Find where the given text appears and provide that cell's center as (X, Y) coordinate. 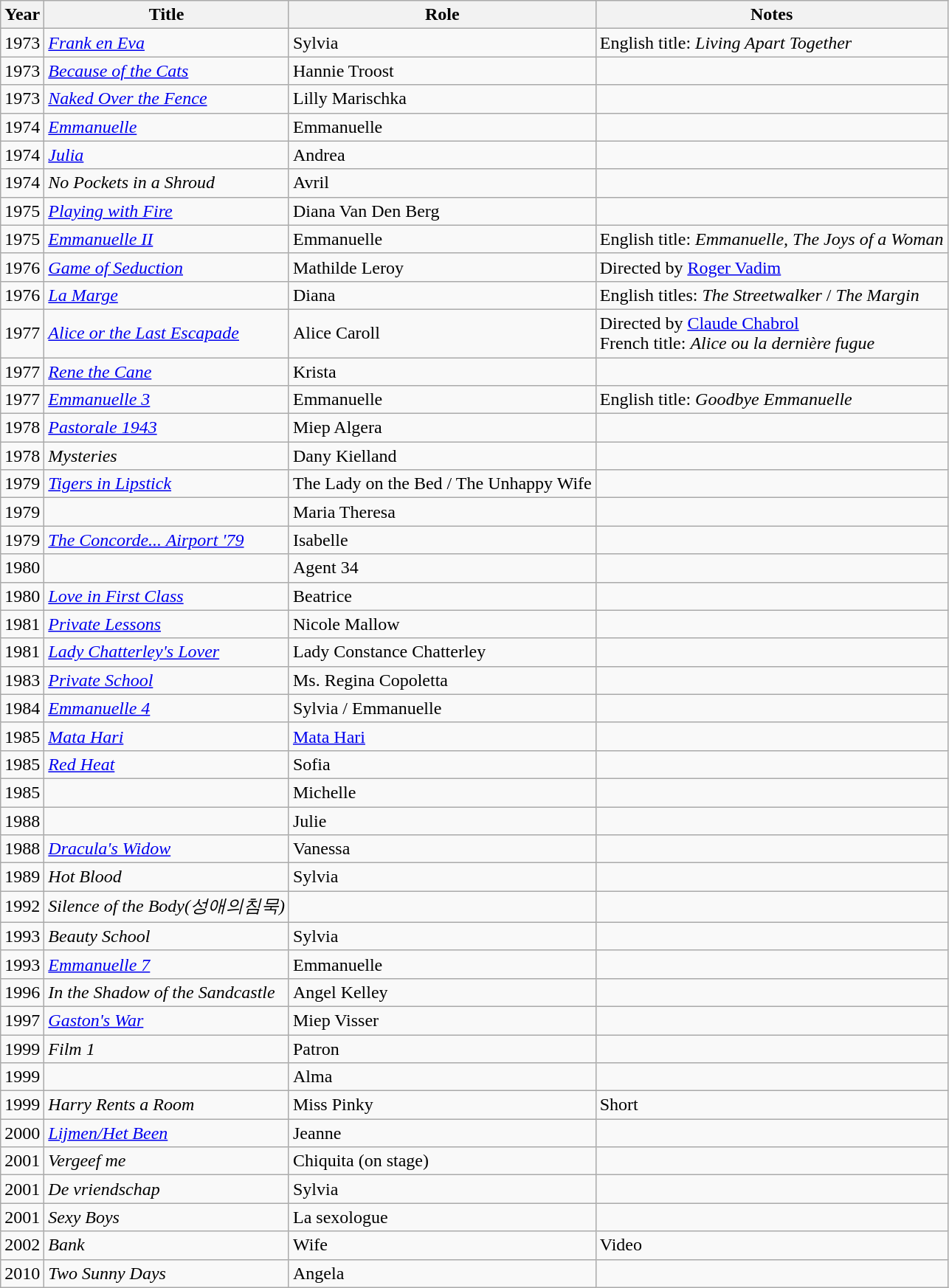
Agent 34 (442, 568)
Sylvia / Emmanuelle (442, 708)
Private School (167, 680)
Naked Over the Fence (167, 99)
Diana Van Den Berg (442, 211)
1989 (22, 877)
Patron (442, 1048)
Harry Rents a Room (167, 1105)
Frank en Eva (167, 43)
Video (772, 1245)
2010 (22, 1273)
Gaston's War (167, 1020)
Miss Pinky (442, 1105)
1996 (22, 992)
Lilly Marischka (442, 99)
Alma (442, 1077)
Wife (442, 1245)
Julie (442, 821)
Alice Caroll (442, 333)
Dany Kielland (442, 456)
Emmanuelle II (167, 239)
Ms. Regina Copoletta (442, 680)
Lady Chatterley's Lover (167, 652)
Lijmen/Het Been (167, 1133)
Mysteries (167, 456)
English titles: The Streetwalker / The Margin (772, 295)
Miep Algera (442, 428)
Film 1 (167, 1048)
Rene the Cane (167, 371)
Mathilde Leroy (442, 267)
Title (167, 15)
2002 (22, 1245)
In the Shadow of the Sandcastle (167, 992)
Miep Visser (442, 1020)
1983 (22, 680)
Emmanuelle 7 (167, 964)
Because of the Cats (167, 71)
Alice or the Last Escapade (167, 333)
Role (442, 15)
Julia (167, 155)
Beatrice (442, 596)
1984 (22, 708)
English title: Living Apart Together (772, 43)
Andrea (442, 155)
Nicole Mallow (442, 624)
Michelle (442, 792)
Sexy Boys (167, 1217)
No Pockets in a Shroud (167, 183)
Beauty School (167, 936)
Directed by Claude ChabrolFrench title: Alice ou la dernière fugue (772, 333)
Two Sunny Days (167, 1273)
Year (22, 15)
Jeanne (442, 1133)
Playing with Fire (167, 211)
Bank (167, 1245)
English title: Goodbye Emmanuelle (772, 400)
Vanessa (442, 849)
Game of Seduction (167, 267)
Maria Theresa (442, 512)
1997 (22, 1020)
English title: Emmanuelle, The Joys of a Woman (772, 239)
Tigers in Lipstick (167, 484)
De vriendschap (167, 1189)
Sofia (442, 764)
Lady Constance Chatterley (442, 652)
Hannie Troost (442, 71)
Angel Kelley (442, 992)
Vergeef me (167, 1161)
Directed by Roger Vadim (772, 267)
La Marge (167, 295)
Love in First Class (167, 596)
1992 (22, 907)
Isabelle (442, 540)
Krista (442, 371)
Avril (442, 183)
Pastorale 1943 (167, 428)
Emmanuelle 3 (167, 400)
The Lady on the Bed / The Unhappy Wife (442, 484)
Hot Blood (167, 877)
Angela (442, 1273)
Short (772, 1105)
La sexologue (442, 1217)
Dracula's Widow (167, 849)
Diana (442, 295)
2000 (22, 1133)
Emmanuelle 4 (167, 708)
The Concorde... Airport '79 (167, 540)
Red Heat (167, 764)
Notes (772, 15)
Silence of the Body(성애의침묵) (167, 907)
Chiquita (on stage) (442, 1161)
Private Lessons (167, 624)
